Extract the [x, y] coordinate from the center of the cell holding the provided text.  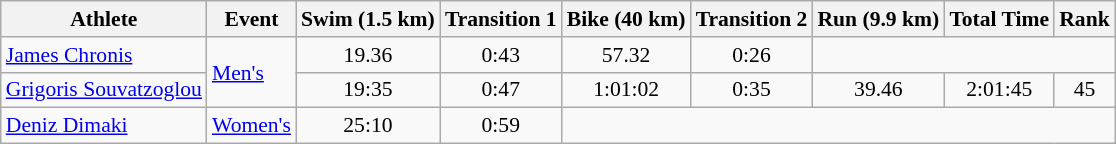
0:59 [501, 126]
19:35 [368, 90]
39.46 [878, 90]
Men's [252, 72]
0:26 [752, 55]
Rank [1084, 19]
Event [252, 19]
Total Time [999, 19]
Transition 1 [501, 19]
45 [1084, 90]
0:47 [501, 90]
25:10 [368, 126]
0:35 [752, 90]
James Chronis [104, 55]
2:01:45 [999, 90]
0:43 [501, 55]
Athlete [104, 19]
Transition 2 [752, 19]
Women's [252, 126]
Bike (40 km) [626, 19]
Grigoris Souvatzoglou [104, 90]
Deniz Dimaki [104, 126]
Run (9.9 km) [878, 19]
19.36 [368, 55]
Swim (1.5 km) [368, 19]
1:01:02 [626, 90]
57.32 [626, 55]
